Provide the (X, Y) coordinate of the cell's center where the given text is located.  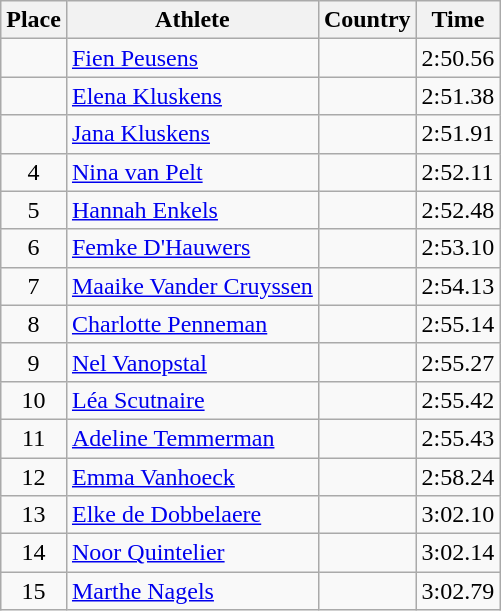
Country (367, 20)
Charlotte Penneman (192, 324)
2:55.27 (458, 362)
Adeline Temmerman (192, 438)
14 (34, 553)
2:55.42 (458, 400)
Nel Vanopstal (192, 362)
13 (34, 515)
Maaike Vander Cruyssen (192, 286)
2:55.43 (458, 438)
Léa Scutnaire (192, 400)
7 (34, 286)
5 (34, 210)
Hannah Enkels (192, 210)
3:02.10 (458, 515)
12 (34, 477)
2:51.38 (458, 96)
Marthe Nagels (192, 591)
15 (34, 591)
4 (34, 172)
2:51.91 (458, 134)
Place (34, 20)
8 (34, 324)
Emma Vanhoeck (192, 477)
3:02.79 (458, 591)
2:58.24 (458, 477)
2:55.14 (458, 324)
11 (34, 438)
Noor Quintelier (192, 553)
2:52.48 (458, 210)
2:50.56 (458, 58)
Jana Kluskens (192, 134)
Femke D'Hauwers (192, 248)
Fien Peusens (192, 58)
2:54.13 (458, 286)
Athlete (192, 20)
Elke de Dobbelaere (192, 515)
6 (34, 248)
Elena Kluskens (192, 96)
2:53.10 (458, 248)
3:02.14 (458, 553)
Nina van Pelt (192, 172)
2:52.11 (458, 172)
10 (34, 400)
9 (34, 362)
Time (458, 20)
